Detect which cell encompasses the target text, then output its (x, y) center coordinate. 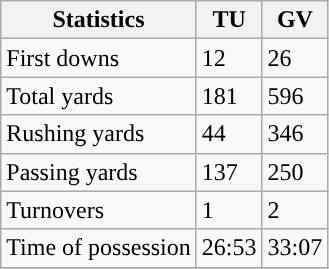
346 (295, 134)
44 (229, 134)
181 (229, 96)
First downs (99, 58)
Passing yards (99, 172)
Statistics (99, 20)
1 (229, 210)
12 (229, 58)
137 (229, 172)
596 (295, 96)
Rushing yards (99, 134)
250 (295, 172)
26 (295, 58)
Time of possession (99, 248)
2 (295, 210)
TU (229, 20)
Turnovers (99, 210)
GV (295, 20)
Total yards (99, 96)
33:07 (295, 248)
26:53 (229, 248)
